Provide the (X, Y) coordinate of the cell's center where the given text is located.  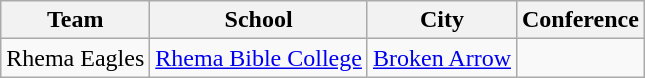
City (442, 20)
Rhema Eagles (76, 58)
School (259, 20)
Conference (580, 20)
Broken Arrow (442, 58)
Rhema Bible College (259, 58)
Team (76, 20)
